Scan for the cell matching the given text and deliver its (X, Y) coordinate at center. 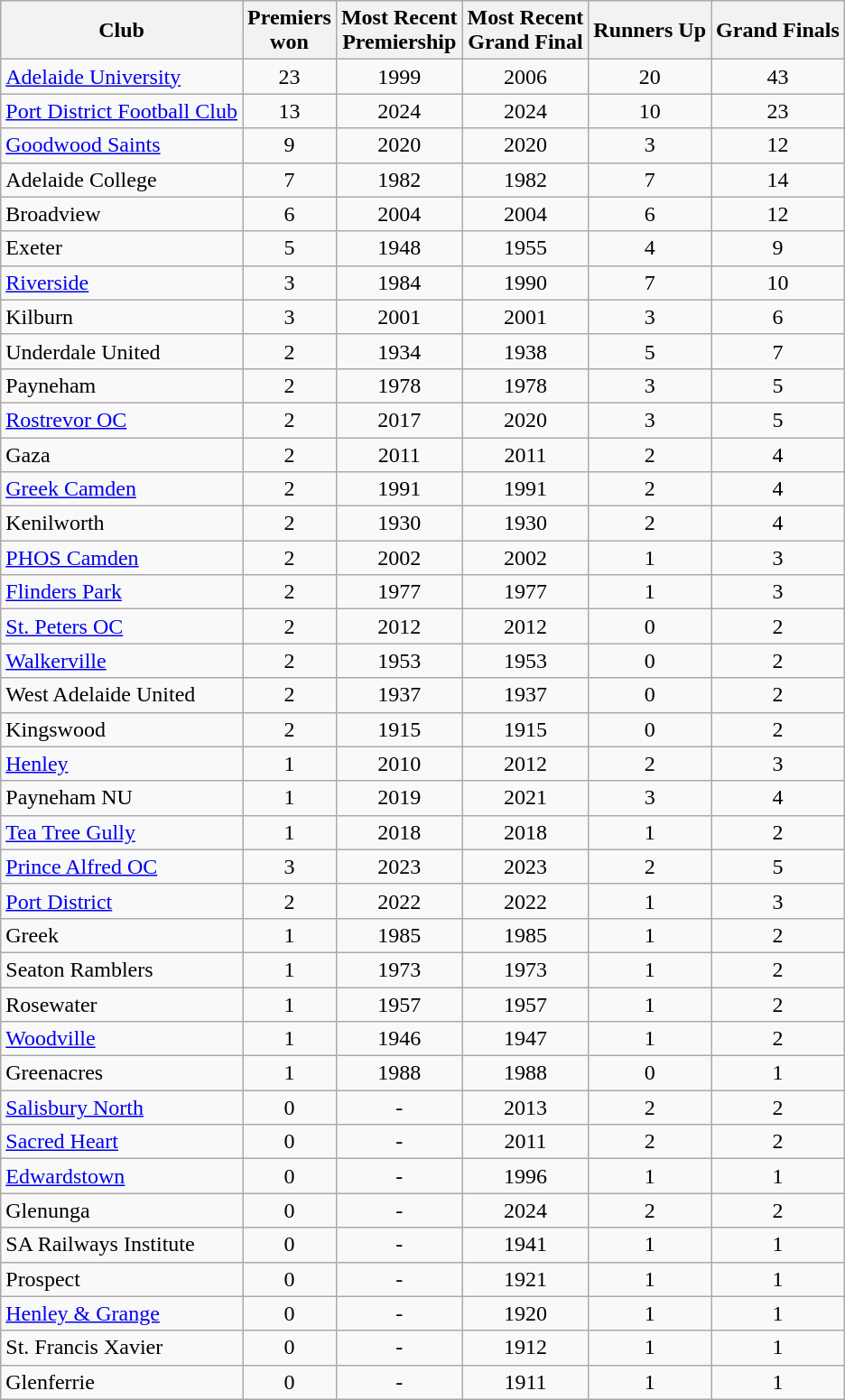
1938 (525, 351)
Woodville (122, 1039)
1984 (399, 283)
Adelaide University (122, 77)
2013 (525, 1108)
Most RecentGrand Final (525, 31)
Port District (122, 901)
Walkerville (122, 661)
Riverside (122, 283)
1912 (525, 1348)
2019 (399, 798)
1948 (399, 248)
Exeter (122, 248)
2010 (399, 764)
Port District Football Club (122, 111)
Glenunga (122, 1210)
1955 (525, 248)
Prospect (122, 1279)
Payneham NU (122, 798)
14 (778, 180)
Greek Camden (122, 489)
Henley & Grange (122, 1313)
Grand Finals (778, 31)
1990 (525, 283)
Henley (122, 764)
Sacred Heart (122, 1142)
1996 (525, 1176)
1911 (525, 1382)
PHOS Camden (122, 558)
Glenferrie (122, 1382)
1941 (525, 1245)
Seaton Ramblers (122, 969)
Runners Up (650, 31)
Underdale United (122, 351)
Payneham (122, 385)
Edwardstown (122, 1176)
Most RecentPremiership (399, 31)
1999 (399, 77)
St. Francis Xavier (122, 1348)
13 (289, 111)
Kenilworth (122, 524)
Kingswood (122, 729)
Kilburn (122, 317)
43 (778, 77)
Goodwood Saints (122, 145)
Greek (122, 935)
20 (650, 77)
1920 (525, 1313)
Rostrevor OC (122, 420)
1947 (525, 1039)
2021 (525, 798)
Prince Alfred OC (122, 867)
2006 (525, 77)
Greenacres (122, 1073)
Premierswon (289, 31)
Club (122, 31)
Adelaide College (122, 180)
West Adelaide United (122, 695)
1934 (399, 351)
Broadview (122, 214)
St. Peters OC (122, 626)
Tea Tree Gully (122, 832)
Gaza (122, 454)
SA Railways Institute (122, 1245)
Salisbury North (122, 1108)
Flinders Park (122, 592)
Rosewater (122, 1005)
1946 (399, 1039)
1921 (525, 1279)
2017 (399, 420)
